Determine the [X, Y] coordinate at the center of the cell enclosing the given text.  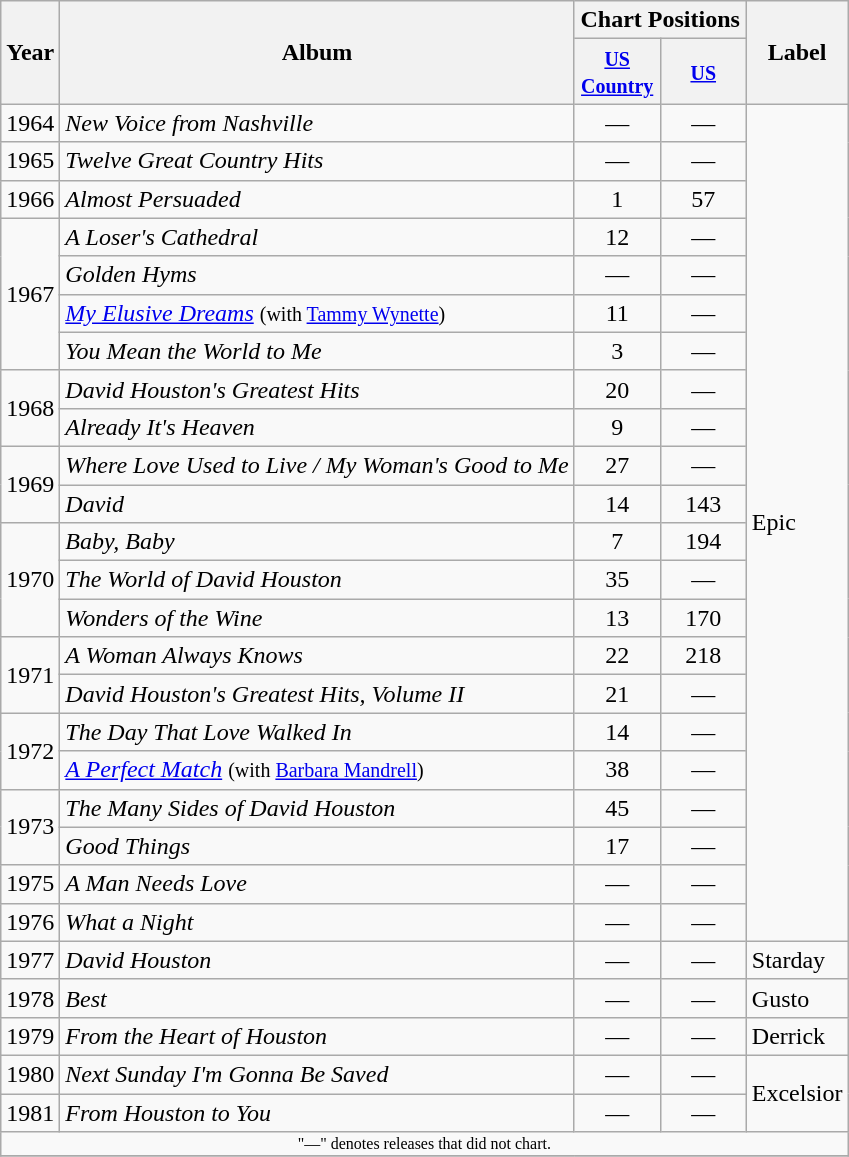
1973 [30, 827]
David Houston's Greatest Hits, Volume II [317, 694]
Golden Hyms [317, 275]
My Elusive Dreams (with Tammy Wynette) [317, 313]
17 [617, 846]
1979 [30, 1036]
Wonders of the Wine [317, 618]
45 [617, 808]
21 [617, 694]
The Many Sides of David Houston [317, 808]
11 [617, 313]
35 [617, 580]
Where Love Used to Live / My Woman's Good to Me [317, 465]
Gusto [797, 998]
Good Things [317, 846]
US Country [617, 72]
US [703, 72]
1964 [30, 123]
"—" denotes releases that did not chart. [424, 1144]
1972 [30, 751]
David Houston's Greatest Hits [317, 389]
27 [617, 465]
3 [617, 351]
38 [617, 770]
Best [317, 998]
A Perfect Match (with Barbara Mandrell) [317, 770]
170 [703, 618]
57 [703, 199]
20 [617, 389]
1966 [30, 199]
What a Night [317, 922]
1970 [30, 580]
A Loser's Cathedral [317, 237]
Label [797, 52]
David Houston [317, 960]
A Woman Always Knows [317, 656]
David [317, 503]
22 [617, 656]
From the Heart of Houston [317, 1036]
Derrick [797, 1036]
1976 [30, 922]
1967 [30, 294]
Chart Positions [660, 20]
Starday [797, 960]
1969 [30, 484]
Epic [797, 522]
Already It's Heaven [317, 427]
1971 [30, 675]
1965 [30, 161]
1977 [30, 960]
Excelsior [797, 1093]
1981 [30, 1113]
From Houston to You [317, 1113]
Next Sunday I'm Gonna Be Saved [317, 1074]
1980 [30, 1074]
1968 [30, 408]
Year [30, 52]
218 [703, 656]
9 [617, 427]
1 [617, 199]
New Voice from Nashville [317, 123]
143 [703, 503]
The World of David Houston [317, 580]
Twelve Great Country Hits [317, 161]
Baby, Baby [317, 542]
12 [617, 237]
194 [703, 542]
Almost Persuaded [317, 199]
13 [617, 618]
You Mean the World to Me [317, 351]
Album [317, 52]
A Man Needs Love [317, 884]
The Day That Love Walked In [317, 732]
1978 [30, 998]
1975 [30, 884]
7 [617, 542]
